Detect which cell encompasses the target text, then output its (X, Y) center coordinate. 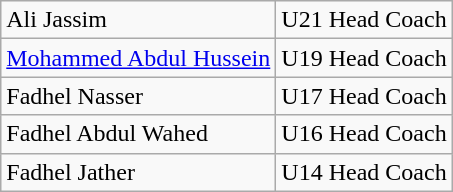
Mohammed Abdul Hussein (138, 58)
U14 Head Coach (364, 172)
Fadhel Abdul Wahed (138, 134)
U16 Head Coach (364, 134)
U17 Head Coach (364, 96)
U21 Head Coach (364, 20)
Fadhel Jather (138, 172)
U19 Head Coach (364, 58)
Ali Jassim (138, 20)
Fadhel Nasser (138, 96)
